Extract the (X, Y) coordinate from the center of the cell holding the provided text.  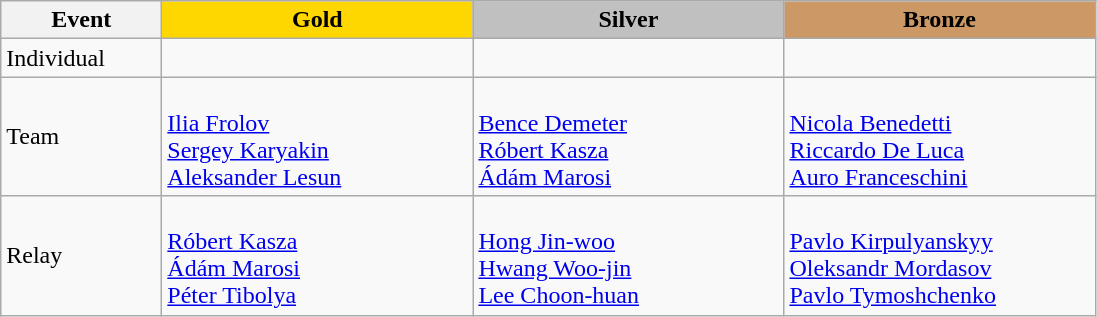
Nicola BenedettiRiccardo De LucaAuro Franceschini (940, 136)
Bence DemeterRóbert KaszaÁdám Marosi (628, 136)
Hong Jin-wooHwang Woo-jinLee Choon-huan (628, 256)
Róbert KaszaÁdám MarosiPéter Tibolya (318, 256)
Silver (628, 20)
Individual (82, 58)
Gold (318, 20)
Pavlo KirpulyanskyyOleksandr MordasovPavlo Tymoshchenko (940, 256)
Ilia FrolovSergey KaryakinAleksander Lesun (318, 136)
Bronze (940, 20)
Relay (82, 256)
Event (82, 20)
Team (82, 136)
